Provide the (X, Y) coordinate of the cell's center where the given text is located.  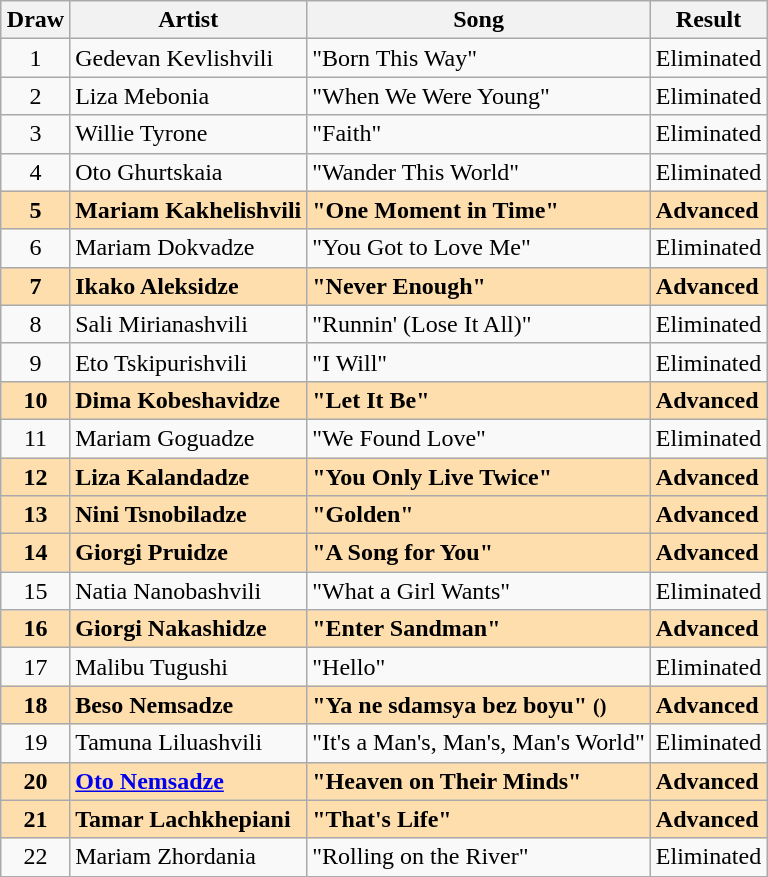
"Runnin' (Lose It All)" (479, 324)
Willie Tyrone (188, 134)
"Ya ne sdamsya bez boyu" () (479, 705)
Tamuna Liluashvili (188, 743)
Malibu Tugushi (188, 667)
22 (35, 857)
Beso Nemsadze (188, 705)
Draw (35, 20)
Liza Kalandadze (188, 477)
"I Will" (479, 362)
19 (35, 743)
11 (35, 438)
1 (35, 58)
10 (35, 400)
Song (479, 20)
Artist (188, 20)
"You Got to Love Me" (479, 248)
2 (35, 96)
"It's a Man's, Man's, Man's World" (479, 743)
Mariam Goguadze (188, 438)
7 (35, 286)
Sali Mirianashvili (188, 324)
3 (35, 134)
5 (35, 210)
Oto Ghurtskaia (188, 172)
"Hello" (479, 667)
18 (35, 705)
Liza Mebonia (188, 96)
15 (35, 591)
Giorgi Nakashidze (188, 629)
Eto Tskipurishvili (188, 362)
"Born This Way" (479, 58)
Giorgi Pruidze (188, 553)
16 (35, 629)
Mariam Zhordania (188, 857)
4 (35, 172)
20 (35, 781)
"You Only Live Twice" (479, 477)
Dima Kobeshavidze (188, 400)
14 (35, 553)
"Heaven on Their Minds" (479, 781)
9 (35, 362)
"Wander This World" (479, 172)
17 (35, 667)
Gedevan Kevlishvili (188, 58)
"Let It Be" (479, 400)
"A Song for You" (479, 553)
Ikako Aleksidze (188, 286)
"That's Life" (479, 819)
"Golden" (479, 515)
13 (35, 515)
"Rolling on the River" (479, 857)
"What a Girl Wants" (479, 591)
Mariam Kakhelishvili (188, 210)
"When We Were Young" (479, 96)
6 (35, 248)
"Never Enough" (479, 286)
Nini Tsnobiladze (188, 515)
"Faith" (479, 134)
8 (35, 324)
"One Moment in Time" (479, 210)
Result (708, 20)
Oto Nemsadze (188, 781)
"Enter Sandman" (479, 629)
12 (35, 477)
Mariam Dokvadze (188, 248)
"We Found Love" (479, 438)
Natia Nanobashvili (188, 591)
21 (35, 819)
Tamar Lachkhepiani (188, 819)
